Search for the cell housing the specified text and yield its (X, Y) center coordinate. 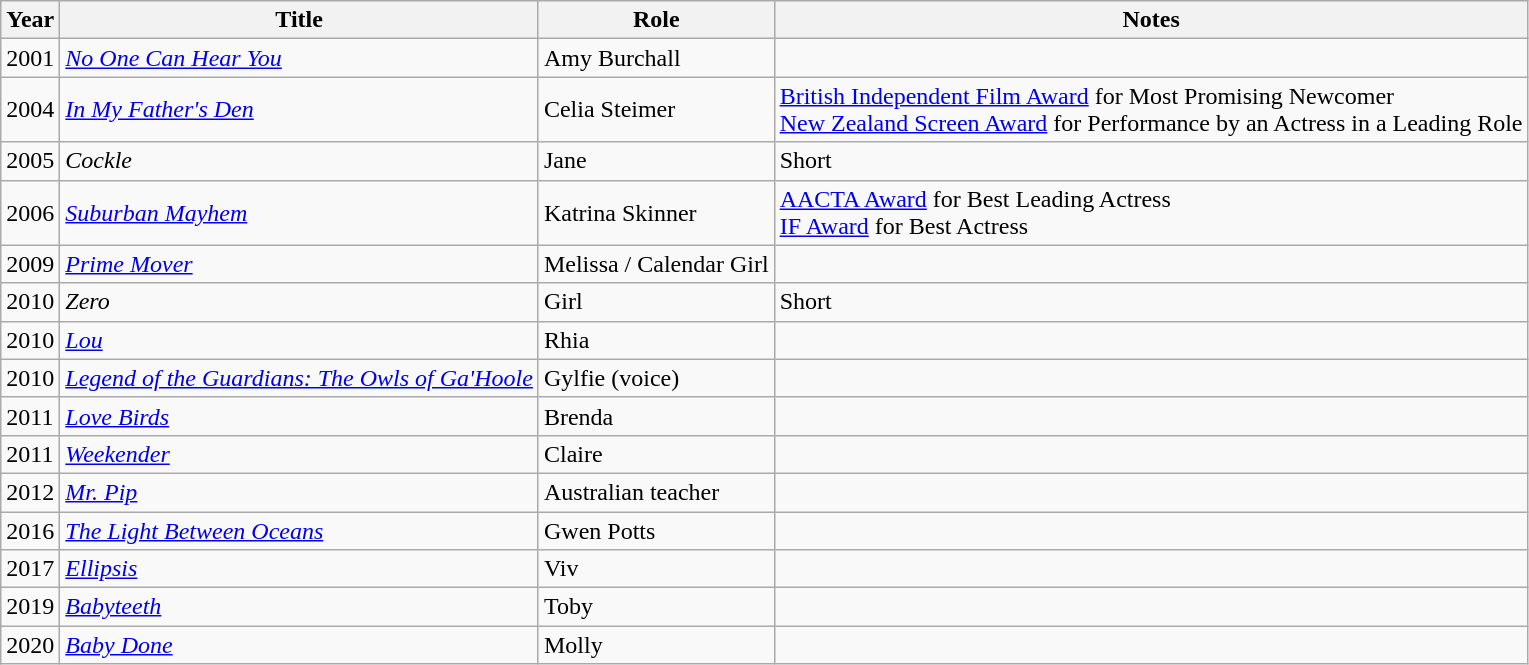
British Independent Film Award for Most Promising NewcomerNew Zealand Screen Award for Performance by an Actress in a Leading Role (1151, 110)
Toby (656, 607)
Year (30, 20)
Gylfie (voice) (656, 378)
Mr. Pip (300, 492)
Title (300, 20)
Role (656, 20)
Zero (300, 302)
Notes (1151, 20)
2017 (30, 569)
Melissa / Calendar Girl (656, 264)
Brenda (656, 416)
Viv (656, 569)
AACTA Award for Best Leading ActressIF Award for Best Actress (1151, 212)
2012 (30, 492)
Suburban Mayhem (300, 212)
Australian teacher (656, 492)
Lou (300, 340)
Girl (656, 302)
Katrina Skinner (656, 212)
2005 (30, 161)
Cockle (300, 161)
Legend of the Guardians: The Owls of Ga'Hoole (300, 378)
2006 (30, 212)
2004 (30, 110)
No One Can Hear You (300, 58)
2019 (30, 607)
Amy Burchall (656, 58)
Rhia (656, 340)
Babyteeth (300, 607)
Claire (656, 454)
Baby Done (300, 645)
Love Birds (300, 416)
2016 (30, 531)
Jane (656, 161)
2001 (30, 58)
Weekender (300, 454)
Celia Steimer (656, 110)
2009 (30, 264)
Ellipsis (300, 569)
Gwen Potts (656, 531)
The Light Between Oceans (300, 531)
Molly (656, 645)
In My Father's Den (300, 110)
2020 (30, 645)
Prime Mover (300, 264)
